Provide the [x, y] coordinate of the cell's center where the given text is located.  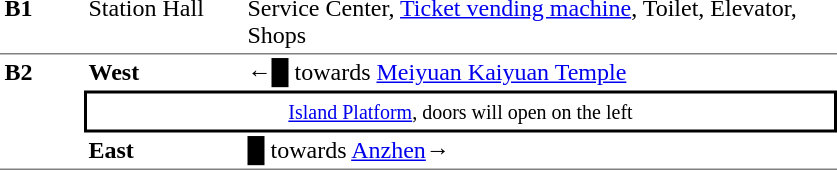
East [164, 151]
West [164, 72]
Island Platform, doors will open on the left [460, 111]
B2 [42, 112]
←█ towards Meiyuan Kaiyuan Temple [540, 72]
█ towards Anzhen→ [540, 151]
